Pinpoint the cell where the given text exists, returning its [X, Y] midpoint coordinate. 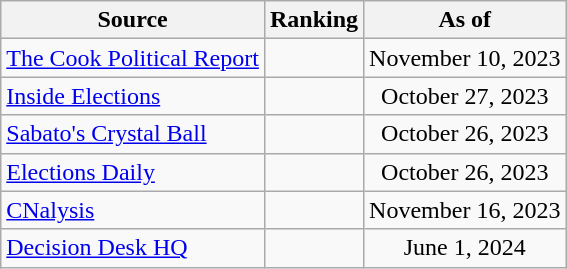
Inside Elections [133, 96]
November 16, 2023 [465, 210]
November 10, 2023 [465, 58]
Source [133, 20]
As of [465, 20]
Decision Desk HQ [133, 248]
Elections Daily [133, 172]
The Cook Political Report [133, 58]
CNalysis [133, 210]
June 1, 2024 [465, 248]
Ranking [314, 20]
Sabato's Crystal Ball [133, 134]
October 27, 2023 [465, 96]
